From the cell containing the given text, extract its center point as [x, y] coordinate. 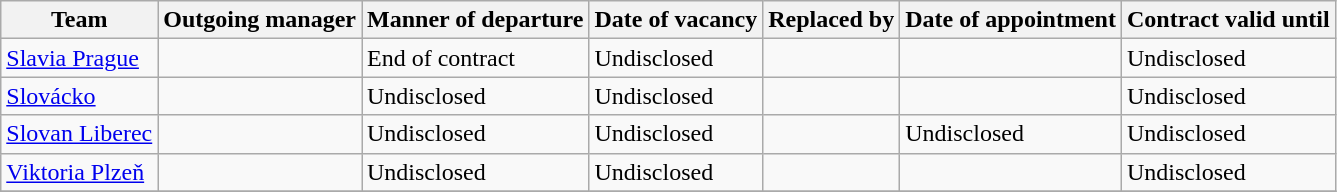
Date of appointment [1011, 20]
Team [80, 20]
Viktoria Plzeň [80, 172]
Slovácko [80, 96]
Replaced by [832, 20]
Contract valid until [1228, 20]
Slovan Liberec [80, 134]
End of contract [476, 58]
Slavia Prague [80, 58]
Manner of departure [476, 20]
Date of vacancy [676, 20]
Outgoing manager [260, 20]
